Return the [X, Y] coordinate for the center point of the cell that contains the specified text.  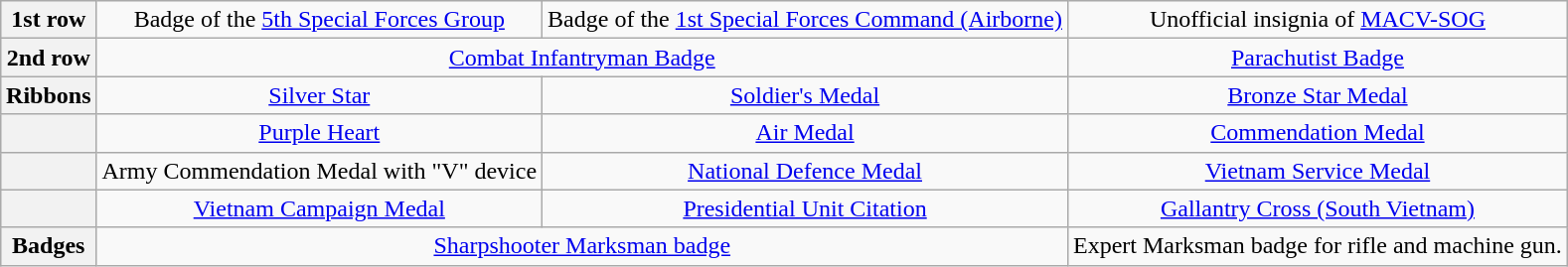
Presidential Unit Citation [805, 208]
Badges [49, 246]
Vietnam Campaign Medal [320, 208]
Silver Star [320, 95]
Air Medal [805, 133]
Gallantry Cross (South Vietnam) [1318, 208]
Parachutist Badge [1318, 58]
Badge of the 1st Special Forces Command (Airborne) [805, 20]
1st row [49, 20]
National Defence Medal [805, 171]
Soldier's Medal [805, 95]
Purple Heart [320, 133]
2nd row [49, 58]
Sharpshooter Marksman badge [582, 246]
Combat Infantryman Badge [582, 58]
Army Commendation Medal with "V" device [320, 171]
Expert Marksman badge for rifle and machine gun. [1318, 246]
Vietnam Service Medal [1318, 171]
Commendation Medal [1318, 133]
Unofficial insignia of MACV-SOG [1318, 20]
Ribbons [49, 95]
Bronze Star Medal [1318, 95]
Badge of the 5th Special Forces Group [320, 20]
